Pinpoint the cell where the given text exists, returning its (x, y) midpoint coordinate. 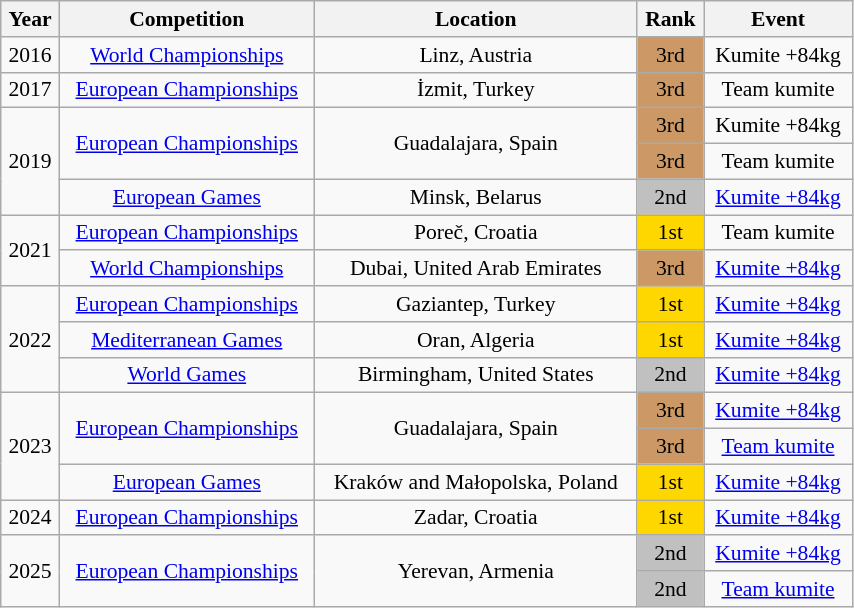
Birmingham, United States (476, 375)
Oran, Algeria (476, 340)
Year (30, 19)
Dubai, United Arab Emirates (476, 269)
Linz, Austria (476, 55)
Poreč, Croatia (476, 233)
2017 (30, 90)
2016 (30, 55)
İzmit, Turkey (476, 90)
2019 (30, 162)
2025 (30, 572)
Rank (670, 19)
Location (476, 19)
Competition (186, 19)
2024 (30, 518)
Zadar, Croatia (476, 518)
2021 (30, 250)
Minsk, Belarus (476, 197)
Kraków and Małopolska, Poland (476, 482)
2022 (30, 340)
World Games (186, 375)
Yerevan, Armenia (476, 572)
Event (778, 19)
Mediterranean Games (186, 340)
2023 (30, 446)
Gaziantep, Turkey (476, 304)
